Search for the cell housing the specified text and yield its [X, Y] center coordinate. 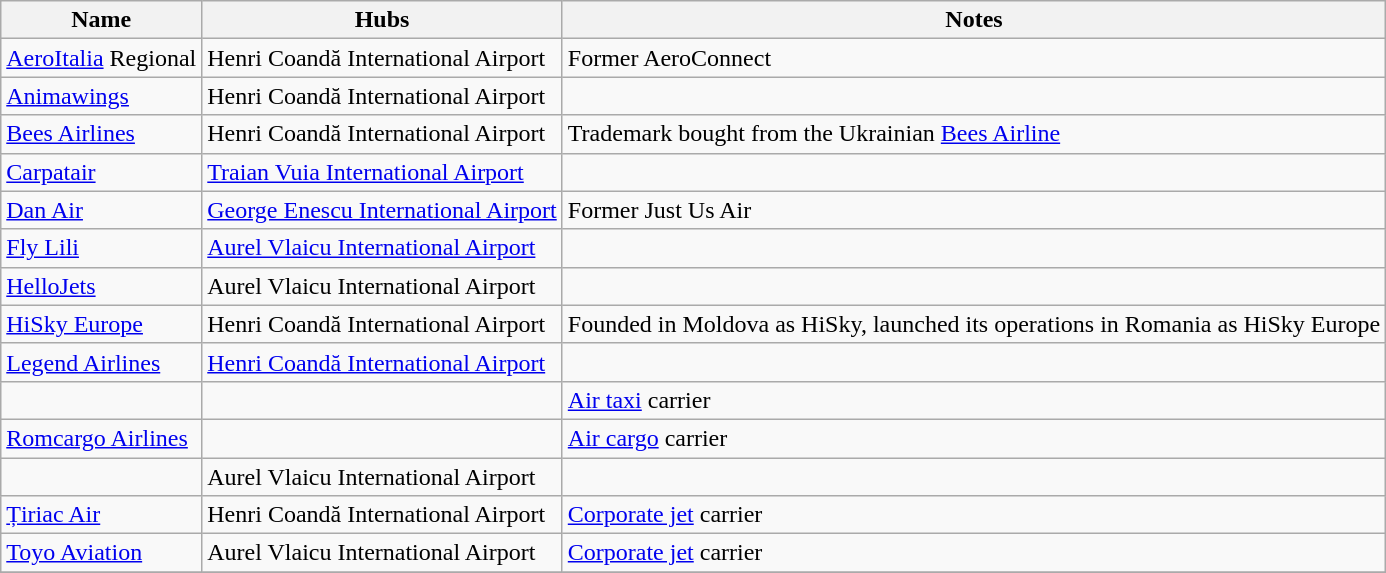
HelloJets [102, 286]
Carpatair [102, 172]
Founded in Moldova as HiSky, launched its operations in Romania as HiSky Europe [974, 324]
Former Just Us Air [974, 210]
Toyo Aviation [102, 553]
Notes [974, 20]
Animawings [102, 96]
Țiriac Air [102, 515]
Fly Lili [102, 248]
Former AeroConnect [974, 58]
Air taxi carrier [974, 400]
George Enescu International Airport [382, 210]
Name [102, 20]
Trademark bought from the Ukrainian Bees Airline [974, 134]
Traian Vuia International Airport [382, 172]
Dan Air [102, 210]
Hubs [382, 20]
Romcargo Airlines [102, 438]
Legend Airlines [102, 362]
HiSky Europe [102, 324]
Bees Airlines [102, 134]
AeroItalia Regional [102, 58]
Air cargo carrier [974, 438]
